Provide the (X, Y) coordinate of the cell's center where the given text is located.  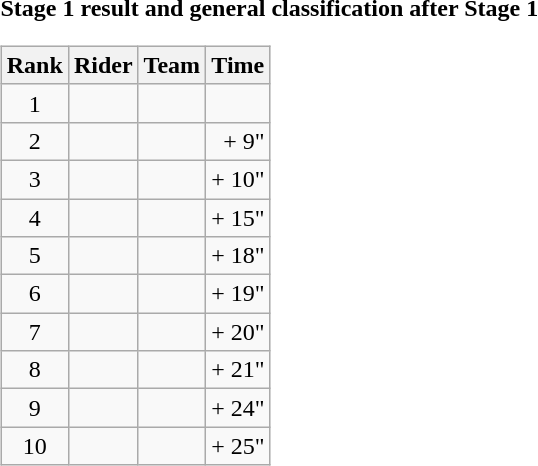
4 (34, 217)
+ 15" (238, 217)
9 (34, 408)
Team (172, 65)
+ 18" (238, 256)
1 (34, 103)
3 (34, 179)
6 (34, 294)
7 (34, 332)
Rank (34, 65)
+ 24" (238, 408)
+ 10" (238, 179)
Time (238, 65)
8 (34, 370)
5 (34, 256)
10 (34, 446)
2 (34, 141)
+ 9" (238, 141)
Rider (103, 65)
+ 20" (238, 332)
+ 25" (238, 446)
+ 21" (238, 370)
+ 19" (238, 294)
